Detect which cell encompasses the target text, then output its [X, Y] center coordinate. 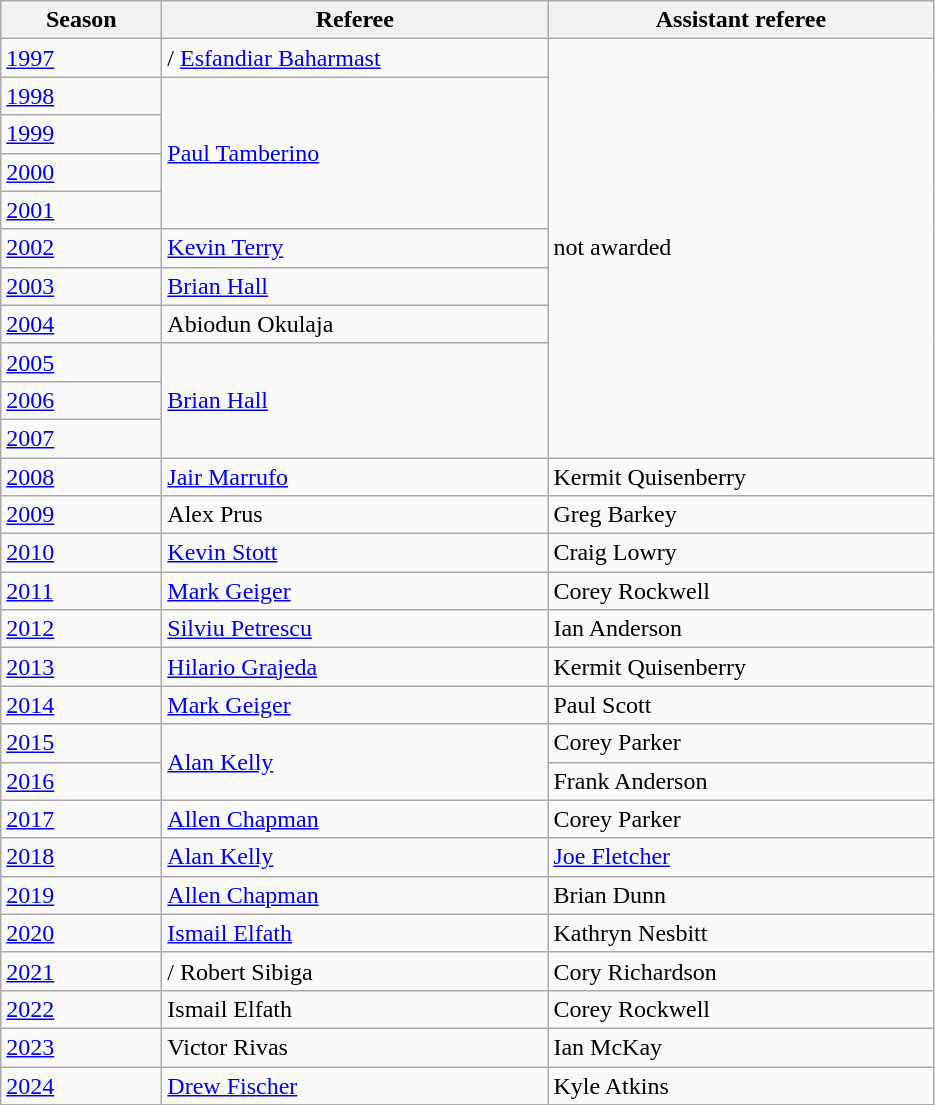
2001 [82, 210]
2024 [82, 1085]
2018 [82, 857]
Paul Tamberino [355, 153]
/ Robert Sibiga [355, 971]
2006 [82, 400]
Jair Marrufo [355, 477]
Craig Lowry [741, 553]
Referee [355, 20]
1999 [82, 134]
2012 [82, 629]
2019 [82, 895]
Paul Scott [741, 705]
Victor Rivas [355, 1047]
2009 [82, 515]
2023 [82, 1047]
2002 [82, 248]
2014 [82, 705]
Season [82, 20]
2017 [82, 819]
Abiodun Okulaja [355, 324]
Joe Fletcher [741, 857]
1997 [82, 58]
2022 [82, 1009]
2011 [82, 591]
not awarded [741, 248]
2010 [82, 553]
2008 [82, 477]
/ Esfandiar Baharmast [355, 58]
2013 [82, 667]
Alex Prus [355, 515]
Ian Anderson [741, 629]
Brian Dunn [741, 895]
2005 [82, 362]
Greg Barkey [741, 515]
2016 [82, 781]
Kevin Stott [355, 553]
Kyle Atkins [741, 1085]
2003 [82, 286]
Assistant referee [741, 20]
Drew Fischer [355, 1085]
2015 [82, 743]
2007 [82, 438]
2020 [82, 933]
2021 [82, 971]
Frank Anderson [741, 781]
Kathryn Nesbitt [741, 933]
Hilario Grajeda [355, 667]
Silviu Petrescu [355, 629]
2000 [82, 172]
2004 [82, 324]
Cory Richardson [741, 971]
Ian McKay [741, 1047]
Kevin Terry [355, 248]
1998 [82, 96]
